Locate the cell with the specified text and output its [x, y] center coordinate. 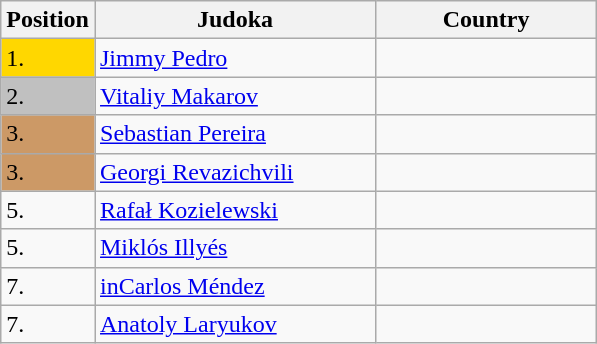
Sebastian Pereira [234, 134]
Georgi Revazichvili [234, 172]
Position [48, 20]
1. [48, 58]
Vitaliy Makarov [234, 96]
2. [48, 96]
Rafał Kozielewski [234, 210]
Jimmy Pedro [234, 58]
Country [486, 20]
Anatoly Laryukov [234, 324]
inCarlos Méndez [234, 286]
Miklós Illyés [234, 248]
Judoka [234, 20]
